Return the (x, y) coordinate for the center point of the cell that contains the specified text.  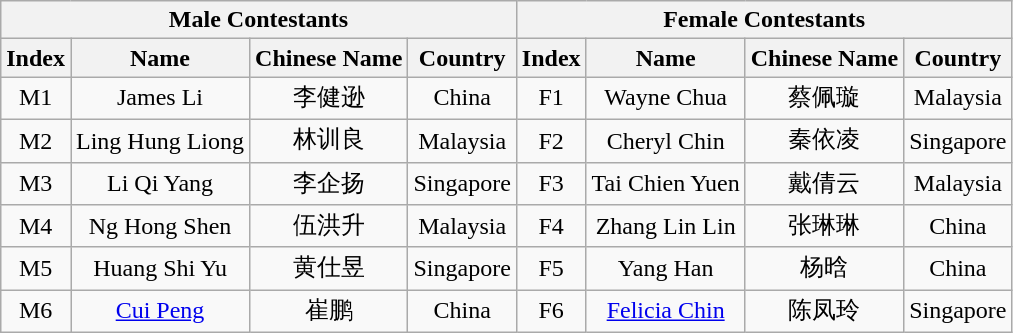
M3 (36, 184)
秦依凌 (824, 140)
伍洪升 (329, 226)
Cheryl Chin (666, 140)
黄仕昱 (329, 268)
Huang Shi Yu (160, 268)
张琳琳 (824, 226)
F3 (551, 184)
戴倩云 (824, 184)
M2 (36, 140)
Tai Chien Yuen (666, 184)
M6 (36, 312)
Wayne Chua (666, 98)
F6 (551, 312)
M5 (36, 268)
陈凤玲 (824, 312)
李企扬 (329, 184)
Female Contestants (764, 20)
F4 (551, 226)
Li Qi Yang (160, 184)
Felicia Chin (666, 312)
崔鹏 (329, 312)
Cui Peng (160, 312)
F1 (551, 98)
杨晗 (824, 268)
M1 (36, 98)
Yang Han (666, 268)
F2 (551, 140)
James Li (160, 98)
Ng Hong Shen (160, 226)
李健逊 (329, 98)
Zhang Lin Lin (666, 226)
蔡佩璇 (824, 98)
F5 (551, 268)
M4 (36, 226)
Male Contestants (259, 20)
Ling Hung Liong (160, 140)
林训良 (329, 140)
